For the text-containing cell, return its midpoint in [X, Y] coordinate format. 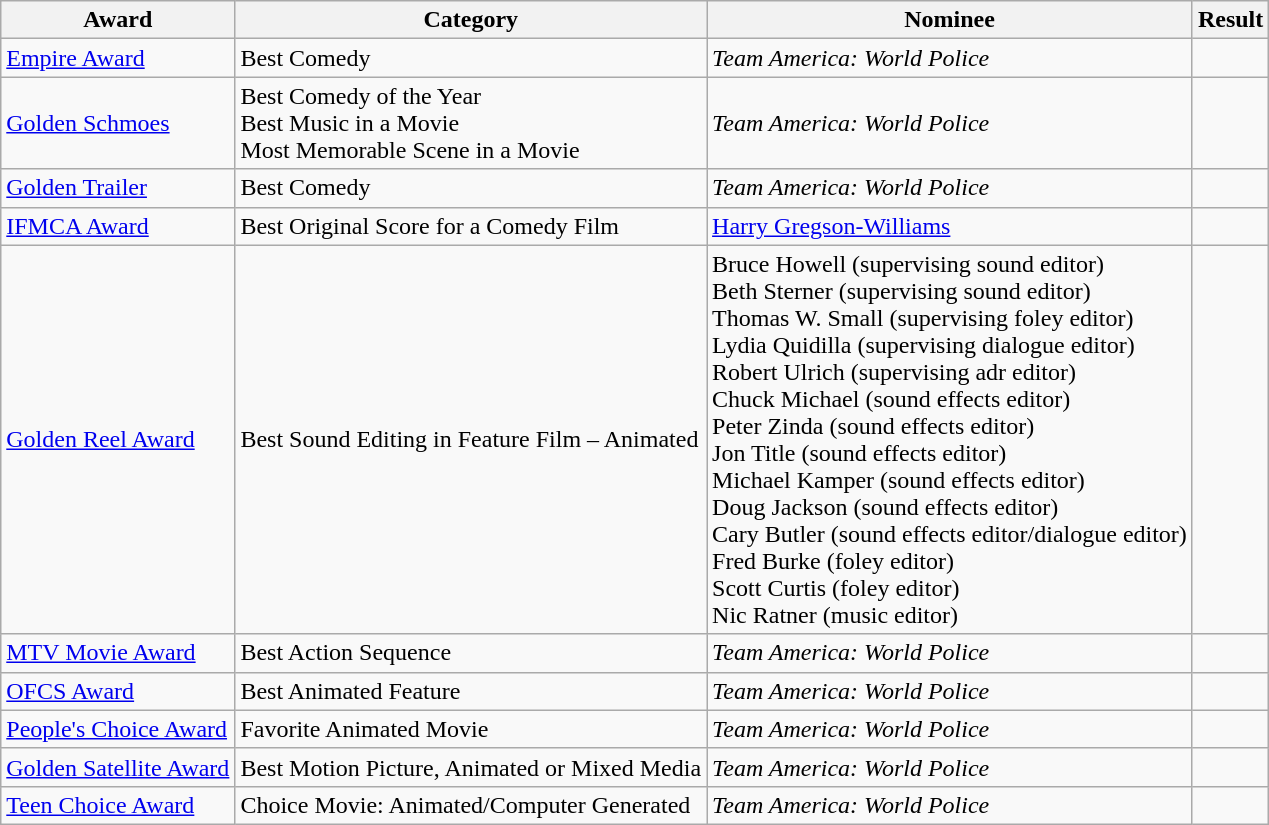
Golden Trailer [118, 188]
MTV Movie Award [118, 653]
Best Sound Editing in Feature Film – Animated [471, 440]
Empire Award [118, 58]
Golden Schmoes [118, 123]
Best Comedy of the YearBest Music in a MovieMost Memorable Scene in a Movie [471, 123]
Best Original Score for a Comedy Film [471, 226]
OFCS Award [118, 691]
Harry Gregson-Williams [950, 226]
Best Action Sequence [471, 653]
Nominee [950, 20]
Result [1230, 20]
Teen Choice Award [118, 805]
Golden Satellite Award [118, 767]
IFMCA Award [118, 226]
Best Motion Picture, Animated or Mixed Media [471, 767]
Award [118, 20]
Choice Movie: Animated/Computer Generated [471, 805]
Favorite Animated Movie [471, 729]
Best Animated Feature [471, 691]
Category [471, 20]
People's Choice Award [118, 729]
Golden Reel Award [118, 440]
